For the text-containing cell, return its midpoint in (X, Y) coordinate format. 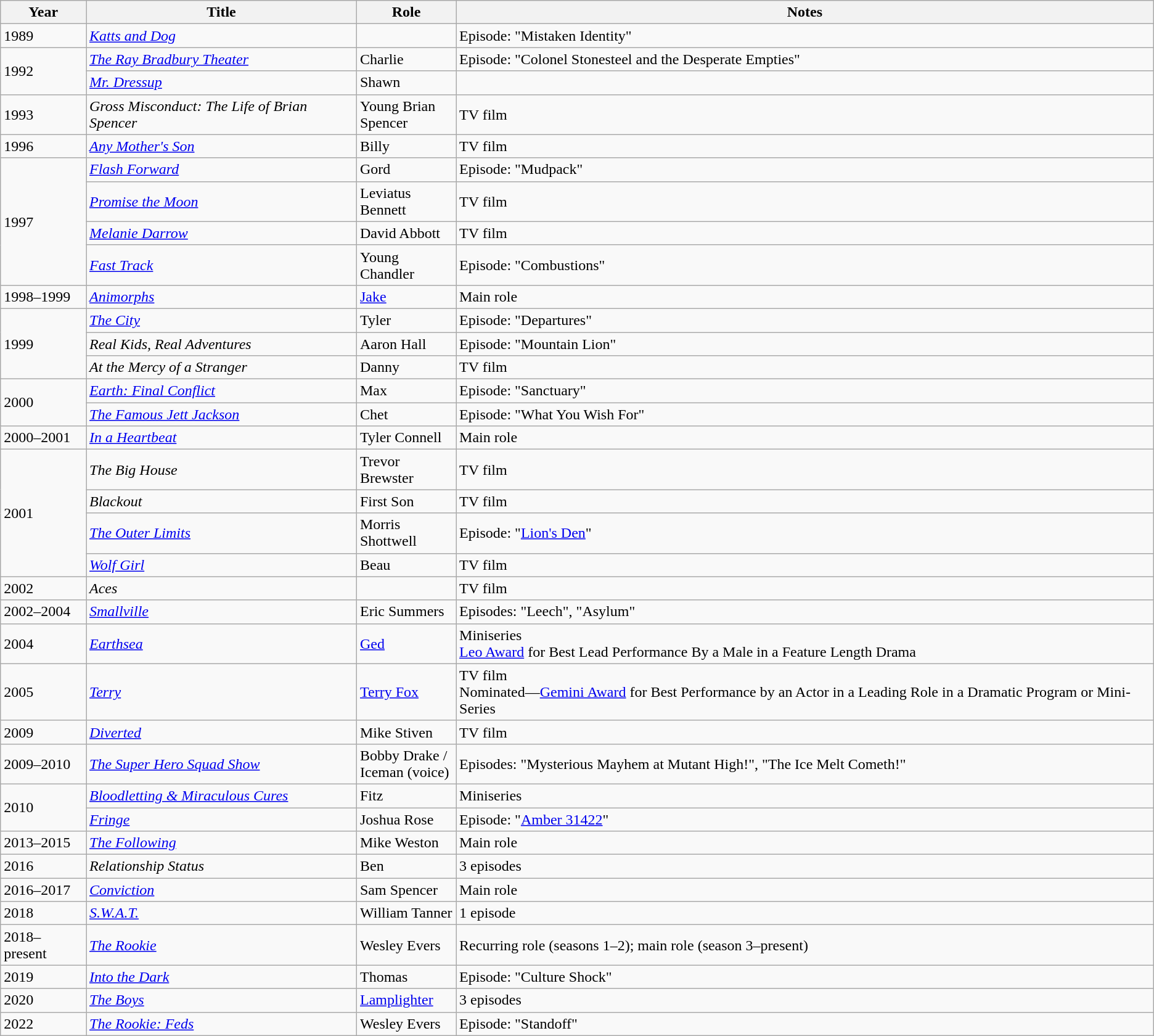
David Abbott (406, 233)
Shawn (406, 83)
Young Chandler (406, 265)
Promise the Moon (222, 201)
Recurring role (seasons 1–2); main role (season 3–present) (805, 945)
The Following (222, 843)
Mr. Dressup (222, 83)
Ben (406, 866)
Episode: "Amber 31422" (805, 820)
Episode: "Lion's Den" (805, 533)
2002 (43, 588)
Tyler (406, 320)
Episode: "Culture Shock" (805, 977)
2010 (43, 807)
Any Mother's Son (222, 146)
Smallville (222, 612)
2009 (43, 732)
Morris Shottwell (406, 533)
Notes (805, 12)
Melanie Darrow (222, 233)
Danny (406, 368)
2004 (43, 644)
Thomas (406, 977)
1989 (43, 36)
Jake (406, 297)
2020 (43, 1000)
Diverted (222, 732)
2022 (43, 1024)
MiniseriesLeo Award for Best Lead Performance By a Male in a Feature Length Drama (805, 644)
Episode: "Sanctuary" (805, 391)
Conviction (222, 890)
2005 (43, 692)
William Tanner (406, 913)
2002–2004 (43, 612)
2013–2015 (43, 843)
Episode: "Standoff" (805, 1024)
Title (222, 12)
First Son (406, 501)
Bloodletting & Miraculous Cures (222, 795)
The Famous Jett Jackson (222, 414)
The Big House (222, 470)
TV filmNominated—Gemini Award for Best Performance by an Actor in a Leading Role in a Dramatic Program or Mini-Series (805, 692)
1998–1999 (43, 297)
1997 (43, 221)
Leviatus Bennett (406, 201)
2016–2017 (43, 890)
Wolf Girl (222, 565)
Episode: "Mistaken Identity" (805, 36)
The Boys (222, 1000)
1999 (43, 343)
Joshua Rose (406, 820)
2016 (43, 866)
At the Mercy of a Stranger (222, 368)
Blackout (222, 501)
Mike Stiven (406, 732)
The City (222, 320)
2018–present (43, 945)
2018 (43, 913)
Eric Summers (406, 612)
Terry Fox (406, 692)
2000–2001 (43, 438)
Episodes: "Leech", "Asylum" (805, 612)
2009–2010 (43, 763)
The Outer Limits (222, 533)
Role (406, 12)
Real Kids, Real Adventures (222, 343)
The Rookie: Feds (222, 1024)
S.W.A.T. (222, 913)
Episode: "Departures" (805, 320)
Animorphs (222, 297)
Fast Track (222, 265)
The Ray Bradbury Theater (222, 59)
Chet (406, 414)
1996 (43, 146)
Gord (406, 170)
Aaron Hall (406, 343)
2001 (43, 513)
Aces (222, 588)
Earth: Final Conflict (222, 391)
Episode: "Colonel Stonesteel and the Desperate Empties" (805, 59)
Flash Forward (222, 170)
The Rookie (222, 945)
Max (406, 391)
Terry (222, 692)
In a Heartbeat (222, 438)
Katts and Dog (222, 36)
Fitz (406, 795)
Year (43, 12)
1993 (43, 115)
Tyler Connell (406, 438)
Fringe (222, 820)
1 episode (805, 913)
Trevor Brewster (406, 470)
Miniseries (805, 795)
Episode: "What You Wish For" (805, 414)
Episode: "Mountain Lion" (805, 343)
Episodes: "Mysterious Mayhem at Mutant High!", "The Ice Melt Cometh!" (805, 763)
2019 (43, 977)
1992 (43, 71)
Sam Spencer (406, 890)
Episode: "Combustions" (805, 265)
Charlie (406, 59)
Episode: "Mudpack" (805, 170)
The Super Hero Squad Show (222, 763)
Beau (406, 565)
Gross Misconduct: The Life of Brian Spencer (222, 115)
Bobby Drake / Iceman (voice) (406, 763)
Ged (406, 644)
Young Brian Spencer (406, 115)
Earthsea (222, 644)
2000 (43, 403)
Mike Weston (406, 843)
Billy (406, 146)
Into the Dark (222, 977)
Relationship Status (222, 866)
Lamplighter (406, 1000)
